Identify which cell holds the provided text, then report its [X, Y] central coordinate. 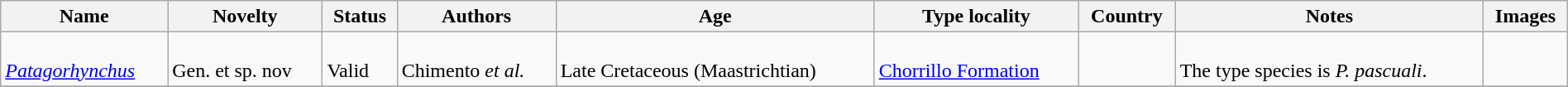
Late Cretaceous (Maastrichtian) [715, 60]
Country [1126, 17]
Name [84, 17]
Valid [360, 60]
Notes [1330, 17]
Status [360, 17]
Chimento et al. [476, 60]
Gen. et sp. nov [245, 60]
Type locality [976, 17]
Age [715, 17]
Chorrillo Formation [976, 60]
Patagorhynchus [84, 60]
The type species is P. pascuali. [1330, 60]
Images [1526, 17]
Novelty [245, 17]
Authors [476, 17]
